Locate the cell with the specified text and output its (x, y) center coordinate. 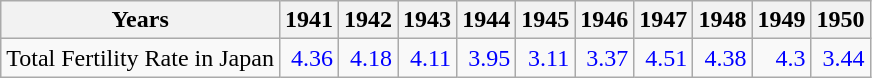
1942 (368, 20)
1949 (782, 20)
3.95 (486, 58)
1948 (722, 20)
3.11 (546, 58)
4.11 (428, 58)
1946 (604, 20)
1947 (664, 20)
1944 (486, 20)
1945 (546, 20)
3.37 (604, 58)
4.38 (722, 58)
1941 (308, 20)
Total Fertility Rate in Japan (140, 58)
4.18 (368, 58)
3.44 (840, 58)
4.36 (308, 58)
1943 (428, 20)
4.3 (782, 58)
Years (140, 20)
4.51 (664, 58)
1950 (840, 20)
